Return the [x, y] coordinate for the center point of the cell that contains the specified text.  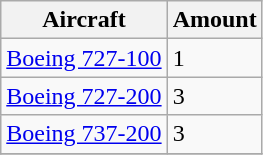
Boeing 727-200 [84, 96]
Aircraft [84, 20]
Boeing 737-200 [84, 134]
Boeing 727-100 [84, 58]
1 [214, 58]
Amount [214, 20]
